For the text-containing cell, return its midpoint in [X, Y] coordinate format. 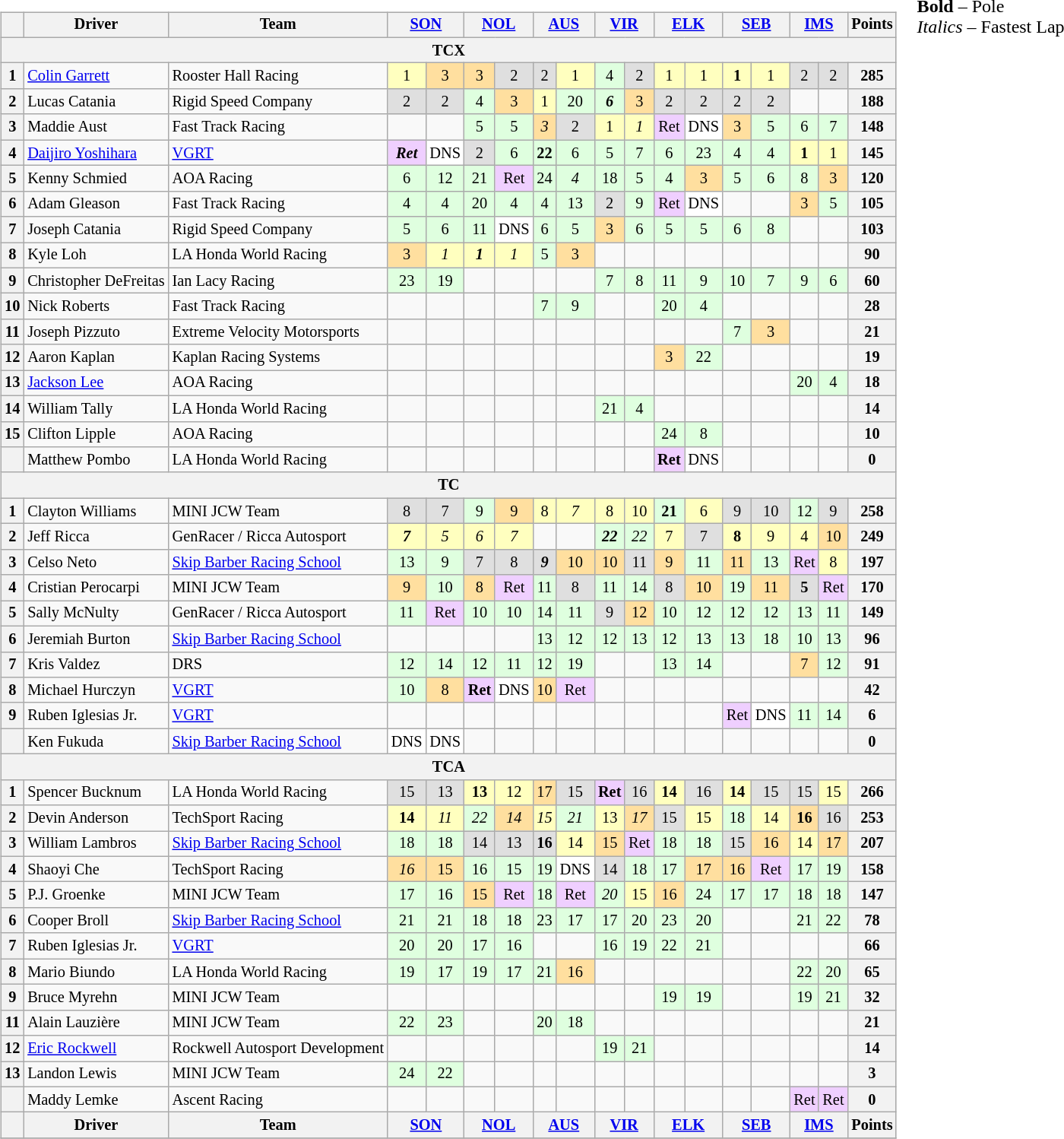
Sally McNulty [96, 614]
103 [872, 230]
158 [872, 869]
145 [872, 153]
Clayton Williams [96, 511]
Rooster Hall Racing [278, 76]
Lucas Catania [96, 102]
60 [872, 281]
148 [872, 127]
Cooper Broll [96, 921]
Daijiro Yoshihara [96, 153]
Clifton Lipple [96, 434]
65 [872, 972]
Christopher DeFreitas [96, 281]
Kyle Loh [96, 255]
Joseph Pizzuto [96, 332]
Shaoyi Che [96, 869]
90 [872, 255]
32 [872, 998]
188 [872, 102]
Jackson Lee [96, 383]
42 [872, 690]
TCX [448, 50]
Ian Lacy Racing [278, 281]
207 [872, 844]
Aaron Kaplan [96, 357]
Maddie Aust [96, 127]
147 [872, 895]
Landon Lewis [96, 1074]
170 [872, 588]
285 [872, 76]
249 [872, 537]
Ken Fukuda [96, 741]
TCA [448, 767]
Ascent Racing [278, 1099]
78 [872, 921]
Devin Anderson [96, 818]
253 [872, 818]
Kenny Schmied [96, 179]
96 [872, 639]
Kris Valdez [96, 665]
Joseph Catania [96, 230]
William Tally [96, 408]
Jeff Ricca [96, 537]
Nick Roberts [96, 306]
Colin Garrett [96, 76]
Jeremiah Burton [96, 639]
149 [872, 614]
66 [872, 946]
Cristian Perocarpi [96, 588]
197 [872, 562]
Rockwell Autosport Development [278, 1049]
Extreme Velocity Motorsports [278, 332]
105 [872, 204]
Michael Hurczyn [96, 690]
91 [872, 665]
266 [872, 792]
DRS [278, 665]
120 [872, 179]
Alain Lauzière [96, 1023]
Matthew Pombo [96, 460]
Mario Biundo [96, 972]
Bruce Myrehn [96, 998]
Celso Neto [96, 562]
Eric Rockwell [96, 1049]
258 [872, 511]
Maddy Lemke [96, 1099]
William Lambros [96, 844]
Kaplan Racing Systems [278, 357]
Spencer Bucknum [96, 792]
28 [872, 306]
P.J. Groenke [96, 895]
Adam Gleason [96, 204]
TC [448, 485]
